Return the [x, y] coordinate for the center point of the cell that contains the specified text.  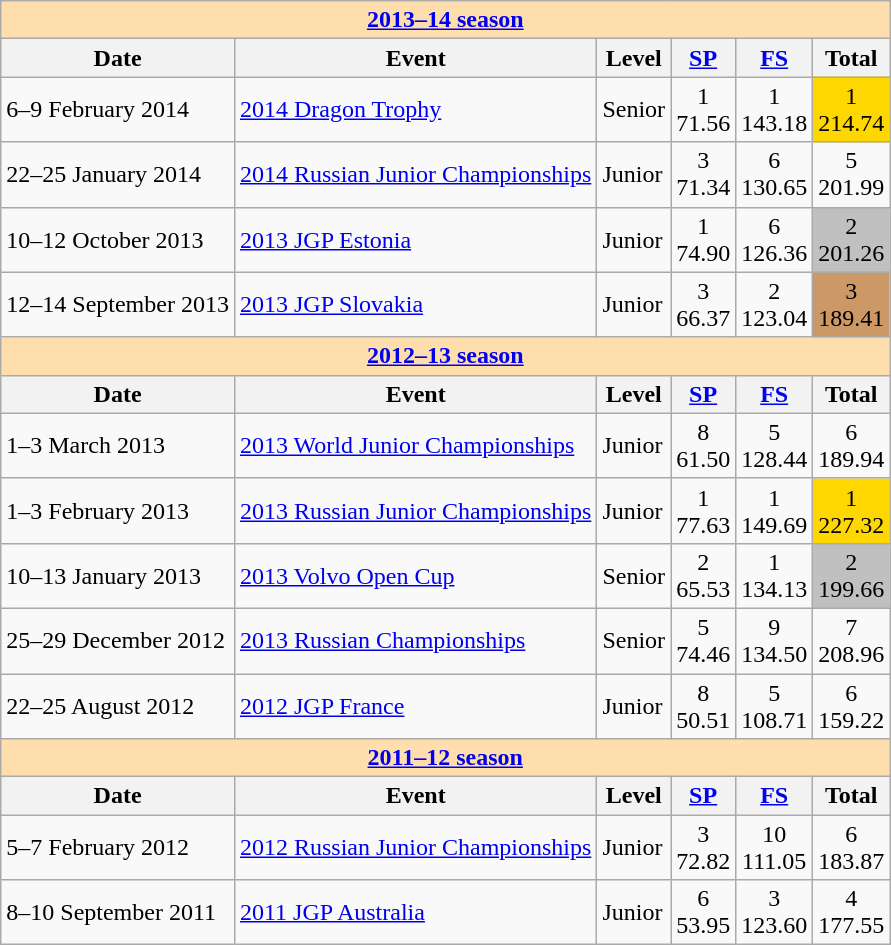
22–25 August 2012 [118, 706]
6–9 February 2014 [118, 110]
25–29 December 2012 [118, 640]
12–14 September 2013 [118, 304]
2 201.26 [852, 240]
2012 JGP France [415, 706]
6 189.94 [852, 446]
1 71.56 [704, 110]
2013 Russian Championships [415, 640]
5 74.46 [704, 640]
3 123.60 [774, 912]
1 74.90 [704, 240]
4 177.55 [852, 912]
2 199.66 [852, 576]
6 126.36 [774, 240]
2 123.04 [774, 304]
2013 JGP Slovakia [415, 304]
2014 Dragon Trophy [415, 110]
1 143.18 [774, 110]
1 149.69 [774, 510]
2 65.53 [704, 576]
6 159.22 [852, 706]
1 134.13 [774, 576]
6 53.95 [704, 912]
10 111.05 [774, 848]
2012 Russian Junior Championships [415, 848]
5 201.99 [852, 174]
3 71.34 [704, 174]
2013 Volvo Open Cup [415, 576]
3 189.41 [852, 304]
3 72.82 [704, 848]
1 77.63 [704, 510]
6 130.65 [774, 174]
2014 Russian Junior Championships [415, 174]
3 66.37 [704, 304]
22–25 January 2014 [118, 174]
2011 JGP Australia [415, 912]
7 208.96 [852, 640]
1 227.32 [852, 510]
2013 Russian Junior Championships [415, 510]
1–3 February 2013 [118, 510]
10–13 January 2013 [118, 576]
5 128.44 [774, 446]
9 134.50 [774, 640]
1 214.74 [852, 110]
5 108.71 [774, 706]
8–10 September 2011 [118, 912]
2013–14 season [446, 20]
2011–12 season [446, 758]
8 61.50 [704, 446]
10–12 October 2013 [118, 240]
8 50.51 [704, 706]
2012–13 season [446, 356]
5–7 February 2012 [118, 848]
2013 World Junior Championships [415, 446]
2013 JGP Estonia [415, 240]
1–3 March 2013 [118, 446]
6 183.87 [852, 848]
